Search for the cell housing the specified text and yield its (X, Y) center coordinate. 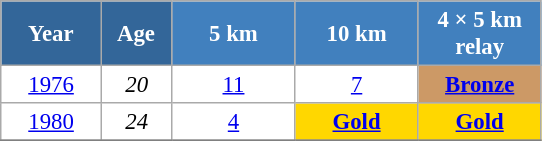
24 (136, 122)
5 km (234, 34)
Bronze (480, 85)
7 (356, 85)
10 km (356, 34)
11 (234, 85)
20 (136, 85)
4 (234, 122)
4 × 5 km relay (480, 34)
Age (136, 34)
1980 (52, 122)
1976 (52, 85)
Year (52, 34)
